For the text-containing cell, return its midpoint in [X, Y] coordinate format. 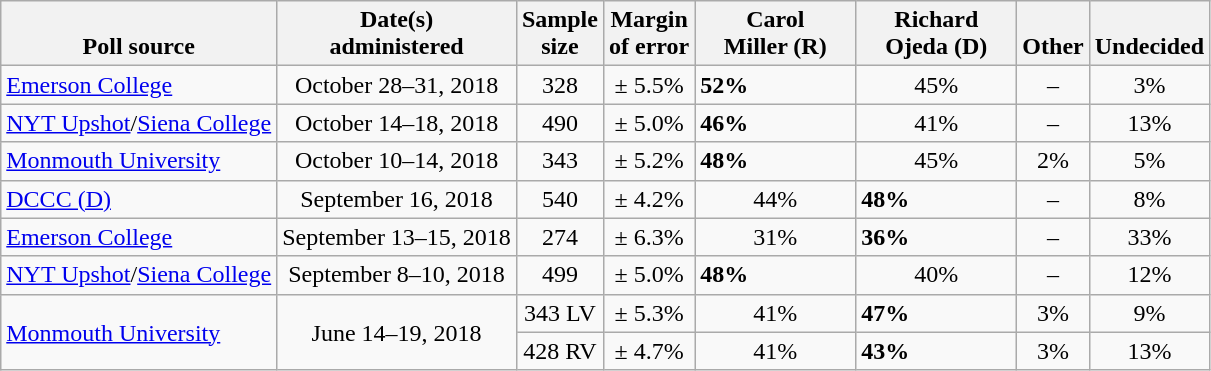
2% [1053, 161]
343 [560, 161]
44% [776, 199]
490 [560, 123]
± 4.7% [648, 351]
33% [1149, 237]
CarolMiller (R) [776, 34]
September 8–10, 2018 [397, 275]
Undecided [1149, 34]
Other [1053, 34]
9% [1149, 313]
± 5.3% [648, 313]
DCCC (D) [139, 199]
47% [936, 313]
43% [936, 351]
± 5.2% [648, 161]
Poll source [139, 34]
46% [776, 123]
343 LV [560, 313]
5% [1149, 161]
June 14–19, 2018 [397, 332]
274 [560, 237]
8% [1149, 199]
September 16, 2018 [397, 199]
540 [560, 199]
36% [936, 237]
October 28–31, 2018 [397, 85]
± 4.2% [648, 199]
± 5.5% [648, 85]
± 6.3% [648, 237]
328 [560, 85]
31% [776, 237]
RichardOjeda (D) [936, 34]
Date(s)administered [397, 34]
October 10–14, 2018 [397, 161]
52% [776, 85]
499 [560, 275]
September 13–15, 2018 [397, 237]
Marginof error [648, 34]
40% [936, 275]
12% [1149, 275]
428 RV [560, 351]
Samplesize [560, 34]
October 14–18, 2018 [397, 123]
